Extract the (X, Y) coordinate from the center of the cell holding the provided text.  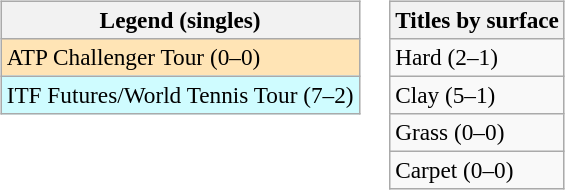
Grass (0–0) (478, 133)
ATP Challenger Tour (0–0) (180, 57)
Legend (singles) (180, 20)
ITF Futures/World Tennis Tour (7–2) (180, 95)
Carpet (0–0) (478, 171)
Titles by surface (478, 20)
Clay (5–1) (478, 95)
Hard (2–1) (478, 57)
